Pinpoint the cell where the given text exists, returning its [X, Y] midpoint coordinate. 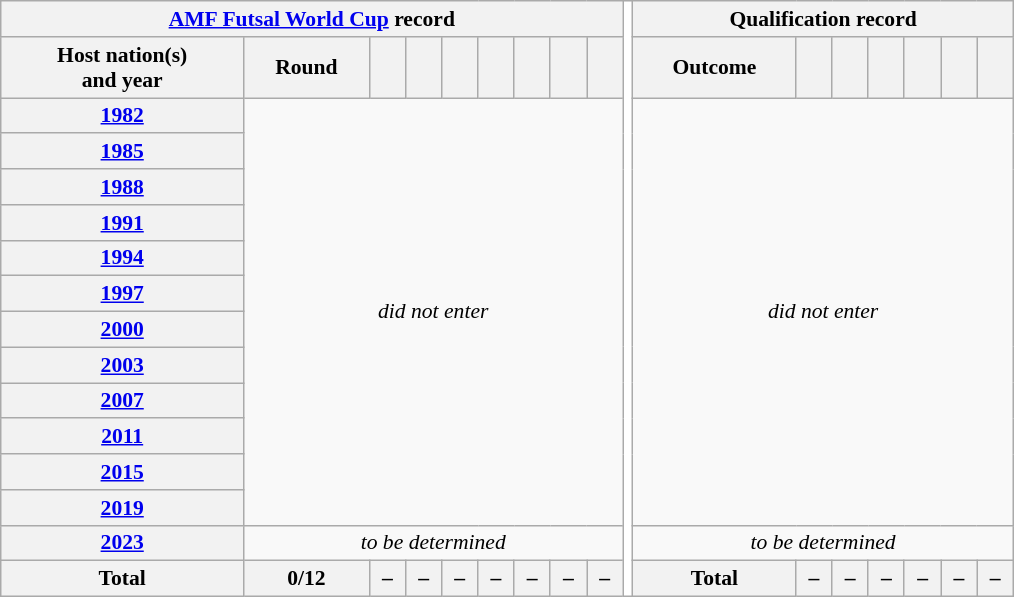
2003 [122, 365]
2011 [122, 437]
1982 [122, 116]
Outcome [714, 68]
2000 [122, 330]
Round [307, 68]
2019 [122, 508]
AMF Futsal World Cup record [312, 19]
Qualification record [823, 19]
1985 [122, 152]
1994 [122, 258]
0/12 [307, 579]
2007 [122, 401]
1997 [122, 294]
2023 [122, 543]
1988 [122, 187]
2015 [122, 472]
1991 [122, 223]
Host nation(s)and year [122, 68]
